Detect which cell encompasses the target text, then output its (X, Y) center coordinate. 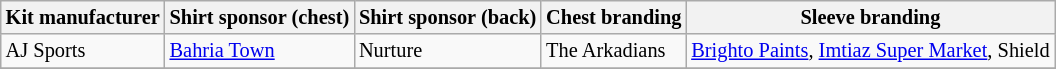
Shirt sponsor (chest) (260, 17)
Chest branding (614, 17)
Kit manufacturer (83, 17)
Bahria Town (260, 51)
AJ Sports (83, 51)
Shirt sponsor (back) (448, 17)
Brighto Paints, Imtiaz Super Market, Shield (870, 51)
Nurture (448, 51)
The Arkadians (614, 51)
Sleeve branding (870, 17)
